Locate the cell with the specified text and output its [x, y] center coordinate. 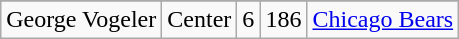
George Vogeler [82, 20]
6 [248, 20]
Center [200, 20]
Chicago Bears [383, 20]
186 [284, 20]
